Output the (X, Y) coordinate of the center of the cell containing the given text.  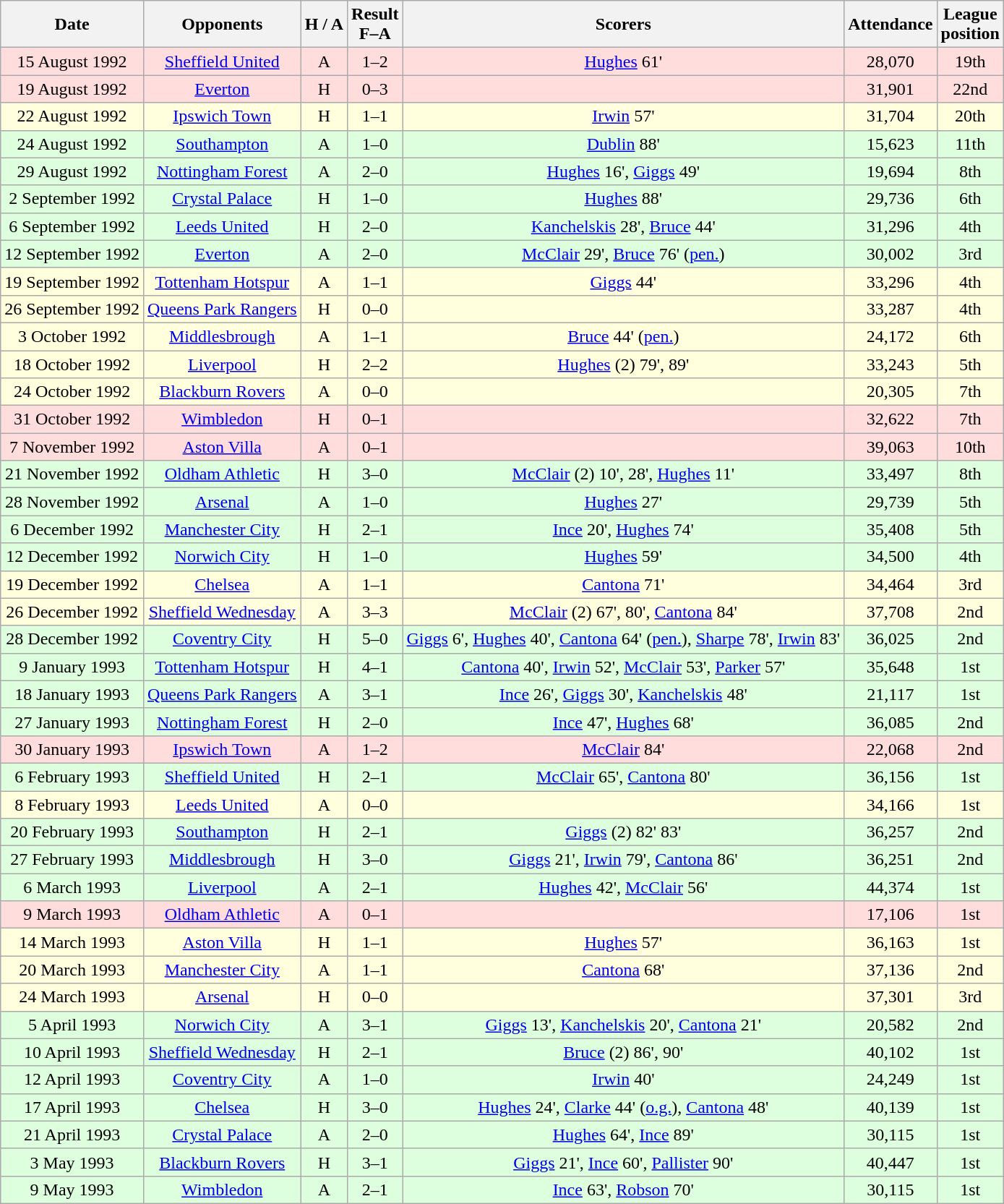
11th (970, 144)
H / A (324, 25)
Giggs 21', Ince 60', Pallister 90' (623, 1162)
34,500 (891, 557)
8 February 1993 (72, 805)
33,287 (891, 309)
20 March 1993 (72, 970)
31,901 (891, 89)
44,374 (891, 887)
29 August 1992 (72, 171)
McClair (2) 10', 28', Hughes 11' (623, 474)
Giggs 44' (623, 281)
20th (970, 116)
29,736 (891, 199)
Hughes 27' (623, 502)
Hughes 88' (623, 199)
17,106 (891, 915)
Hughes 42', McClair 56' (623, 887)
21,117 (891, 694)
5 April 1993 (72, 1025)
Hughes 61' (623, 61)
40,139 (891, 1107)
24,249 (891, 1080)
36,156 (891, 777)
30 January 1993 (72, 749)
2 September 1992 (72, 199)
Ince 63', Robson 70' (623, 1190)
Cantona 71' (623, 584)
40,447 (891, 1162)
37,708 (891, 612)
24 August 1992 (72, 144)
Date (72, 25)
20,305 (891, 392)
21 April 1993 (72, 1135)
0–3 (375, 89)
17 April 1993 (72, 1107)
Scorers (623, 25)
30,002 (891, 254)
35,408 (891, 529)
22nd (970, 89)
19th (970, 61)
31,296 (891, 226)
20 February 1993 (72, 832)
14 March 1993 (72, 942)
18 October 1992 (72, 364)
Cantona 68' (623, 970)
35,648 (891, 667)
33,243 (891, 364)
19 August 1992 (72, 89)
36,257 (891, 832)
15 August 1992 (72, 61)
6 December 1992 (72, 529)
ResultF–A (375, 25)
24,172 (891, 336)
29,739 (891, 502)
24 March 1993 (72, 997)
39,063 (891, 447)
3 May 1993 (72, 1162)
19 December 1992 (72, 584)
Hughes 16', Giggs 49' (623, 171)
33,497 (891, 474)
28 November 1992 (72, 502)
12 April 1993 (72, 1080)
2–2 (375, 364)
36,163 (891, 942)
Leagueposition (970, 25)
3 October 1992 (72, 336)
Irwin 57' (623, 116)
5–0 (375, 639)
37,136 (891, 970)
Irwin 40' (623, 1080)
37,301 (891, 997)
27 February 1993 (72, 860)
12 September 1992 (72, 254)
32,622 (891, 419)
28,070 (891, 61)
McClair 84' (623, 749)
26 September 1992 (72, 309)
22,068 (891, 749)
Hughes (2) 79', 89' (623, 364)
7 November 1992 (72, 447)
27 January 1993 (72, 722)
6 September 1992 (72, 226)
Bruce (2) 86', 90' (623, 1052)
10th (970, 447)
Hughes 59' (623, 557)
6 March 1993 (72, 887)
31 October 1992 (72, 419)
9 March 1993 (72, 915)
18 January 1993 (72, 694)
Giggs 13', Kanchelskis 20', Cantona 21' (623, 1025)
40,102 (891, 1052)
20,582 (891, 1025)
Giggs (2) 82' 83' (623, 832)
Hughes 57' (623, 942)
Ince 20', Hughes 74' (623, 529)
9 January 1993 (72, 667)
36,025 (891, 639)
28 December 1992 (72, 639)
Hughes 64', Ince 89' (623, 1135)
19,694 (891, 171)
36,085 (891, 722)
33,296 (891, 281)
12 December 1992 (72, 557)
Kanchelskis 28', Bruce 44' (623, 226)
Cantona 40', Irwin 52', McClair 53', Parker 57' (623, 667)
10 April 1993 (72, 1052)
4–1 (375, 667)
Opponents (222, 25)
19 September 1992 (72, 281)
34,464 (891, 584)
22 August 1992 (72, 116)
26 December 1992 (72, 612)
21 November 1992 (72, 474)
9 May 1993 (72, 1190)
36,251 (891, 860)
Giggs 6', Hughes 40', Cantona 64' (pen.), Sharpe 78', Irwin 83' (623, 639)
Ince 26', Giggs 30', Kanchelskis 48' (623, 694)
Bruce 44' (pen.) (623, 336)
6 February 1993 (72, 777)
McClair 29', Bruce 76' (pen.) (623, 254)
3–3 (375, 612)
Attendance (891, 25)
McClair (2) 67', 80', Cantona 84' (623, 612)
Dublin 88' (623, 144)
24 October 1992 (72, 392)
34,166 (891, 805)
Giggs 21', Irwin 79', Cantona 86' (623, 860)
31,704 (891, 116)
McClair 65', Cantona 80' (623, 777)
15,623 (891, 144)
Ince 47', Hughes 68' (623, 722)
Hughes 24', Clarke 44' (o.g.), Cantona 48' (623, 1107)
